Capture the cell that displays the provided text and extract its [x, y] central coordinate. 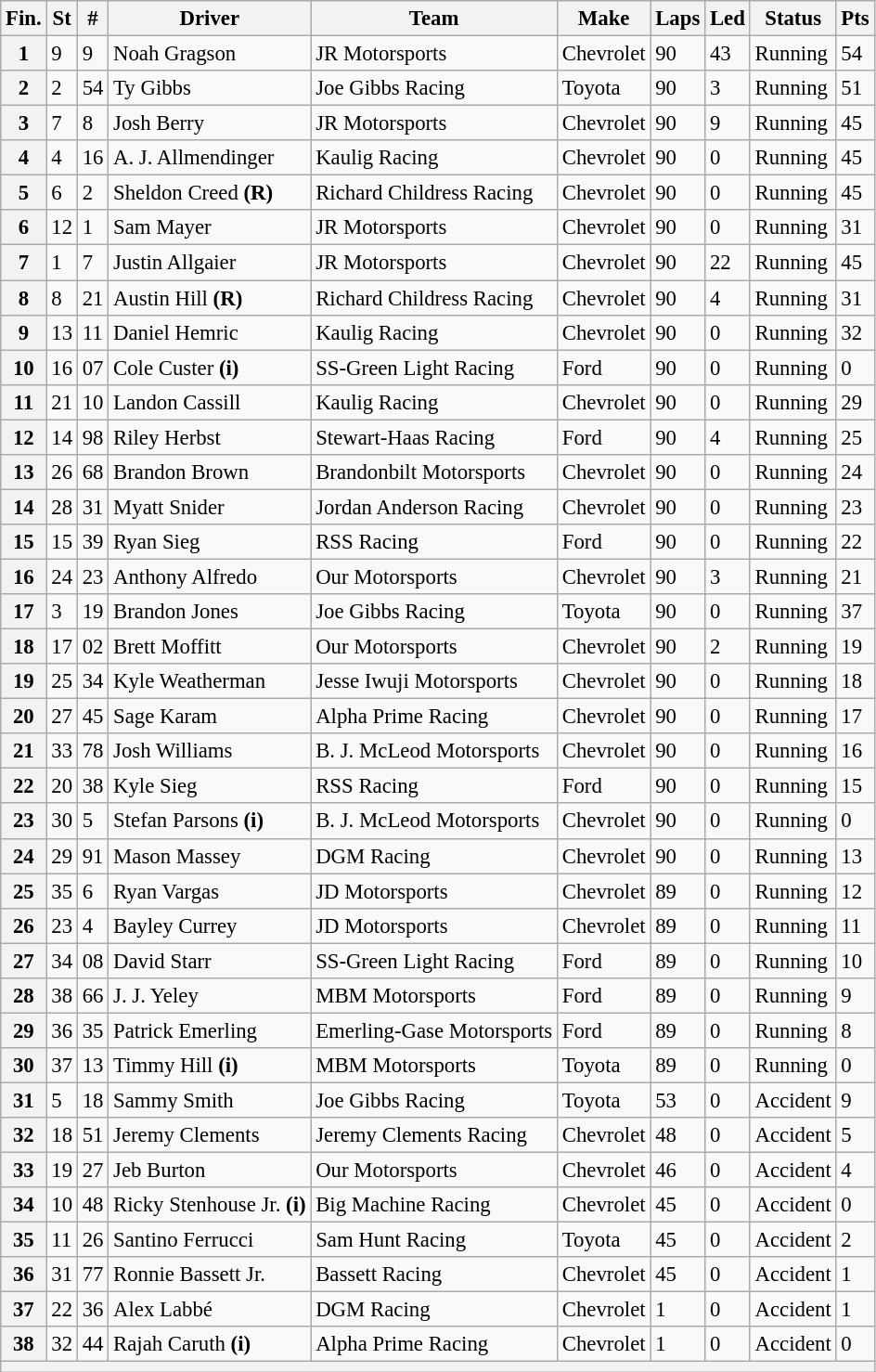
Josh Berry [210, 123]
02 [93, 647]
Ryan Vargas [210, 891]
Rajah Caruth (i) [210, 1345]
Sam Mayer [210, 227]
Brandon Jones [210, 612]
Emerling-Gase Motorsports [434, 1030]
St [61, 19]
Josh Williams [210, 751]
66 [93, 996]
Bassett Racing [434, 1275]
Sam Hunt Racing [434, 1240]
Brett Moffitt [210, 647]
Mason Massey [210, 856]
Sammy Smith [210, 1100]
46 [677, 1171]
Status [792, 19]
Stefan Parsons (i) [210, 822]
Jeremy Clements Racing [434, 1135]
Brandon Brown [210, 472]
Brandonbilt Motorsports [434, 472]
Laps [677, 19]
Jesse Iwuji Motorsports [434, 681]
68 [93, 472]
44 [93, 1345]
Bayley Currey [210, 925]
53 [677, 1100]
Sheldon Creed (R) [210, 193]
43 [728, 54]
Cole Custer (i) [210, 368]
Patrick Emerling [210, 1030]
Ronnie Bassett Jr. [210, 1275]
Jeb Burton [210, 1171]
Team [434, 19]
Ricky Stenhouse Jr. (i) [210, 1205]
07 [93, 368]
A. J. Allmendinger [210, 158]
Noah Gragson [210, 54]
Austin Hill (R) [210, 298]
Pts [856, 19]
Led [728, 19]
Jeremy Clements [210, 1135]
Justin Allgaier [210, 263]
Riley Herbst [210, 437]
Big Machine Racing [434, 1205]
Ryan Sieg [210, 542]
David Starr [210, 961]
39 [93, 542]
Kyle Weatherman [210, 681]
08 [93, 961]
Ty Gibbs [210, 88]
Myatt Snider [210, 507]
Fin. [24, 19]
Make [603, 19]
77 [93, 1275]
Anthony Alfredo [210, 576]
Jordan Anderson Racing [434, 507]
J. J. Yeley [210, 996]
98 [93, 437]
# [93, 19]
Timmy Hill (i) [210, 1066]
Stewart-Haas Racing [434, 437]
78 [93, 751]
Daniel Hemric [210, 332]
Kyle Sieg [210, 786]
91 [93, 856]
Landon Cassill [210, 402]
Driver [210, 19]
Alex Labbé [210, 1310]
Santino Ferrucci [210, 1240]
Sage Karam [210, 717]
